From the cell containing the given text, extract its center point as (X, Y) coordinate. 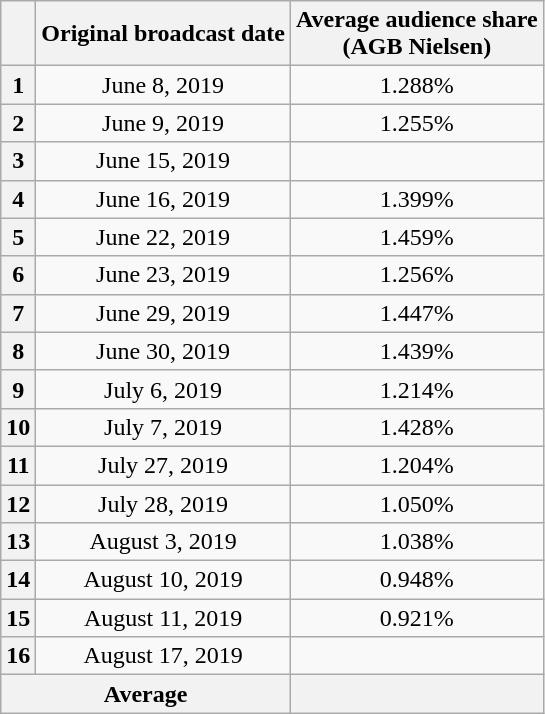
14 (18, 580)
15 (18, 618)
June 30, 2019 (164, 351)
1 (18, 85)
7 (18, 313)
July 27, 2019 (164, 465)
August 11, 2019 (164, 618)
1.439% (416, 351)
13 (18, 542)
12 (18, 503)
1.038% (416, 542)
1.447% (416, 313)
0.921% (416, 618)
Average (146, 694)
July 28, 2019 (164, 503)
0.948% (416, 580)
16 (18, 656)
2 (18, 123)
June 8, 2019 (164, 85)
July 7, 2019 (164, 427)
10 (18, 427)
1.399% (416, 199)
July 6, 2019 (164, 389)
1.255% (416, 123)
August 10, 2019 (164, 580)
1.256% (416, 275)
June 22, 2019 (164, 237)
August 17, 2019 (164, 656)
June 16, 2019 (164, 199)
4 (18, 199)
5 (18, 237)
9 (18, 389)
June 9, 2019 (164, 123)
Average audience share(AGB Nielsen) (416, 34)
6 (18, 275)
August 3, 2019 (164, 542)
1.214% (416, 389)
June 23, 2019 (164, 275)
1.050% (416, 503)
11 (18, 465)
Original broadcast date (164, 34)
3 (18, 161)
1.428% (416, 427)
June 29, 2019 (164, 313)
1.204% (416, 465)
1.288% (416, 85)
8 (18, 351)
June 15, 2019 (164, 161)
1.459% (416, 237)
